Locate the cell with the specified text and output its [x, y] center coordinate. 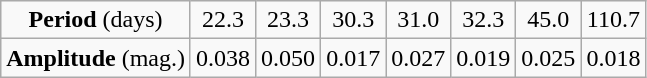
31.0 [418, 20]
0.025 [548, 58]
45.0 [548, 20]
30.3 [354, 20]
Amplitude (mag.) [96, 58]
0.038 [222, 58]
110.7 [614, 20]
0.018 [614, 58]
32.3 [484, 20]
23.3 [288, 20]
0.050 [288, 58]
0.019 [484, 58]
0.017 [354, 58]
Period (days) [96, 20]
22.3 [222, 20]
0.027 [418, 58]
